Identify which cell holds the provided text, then report its [x, y] central coordinate. 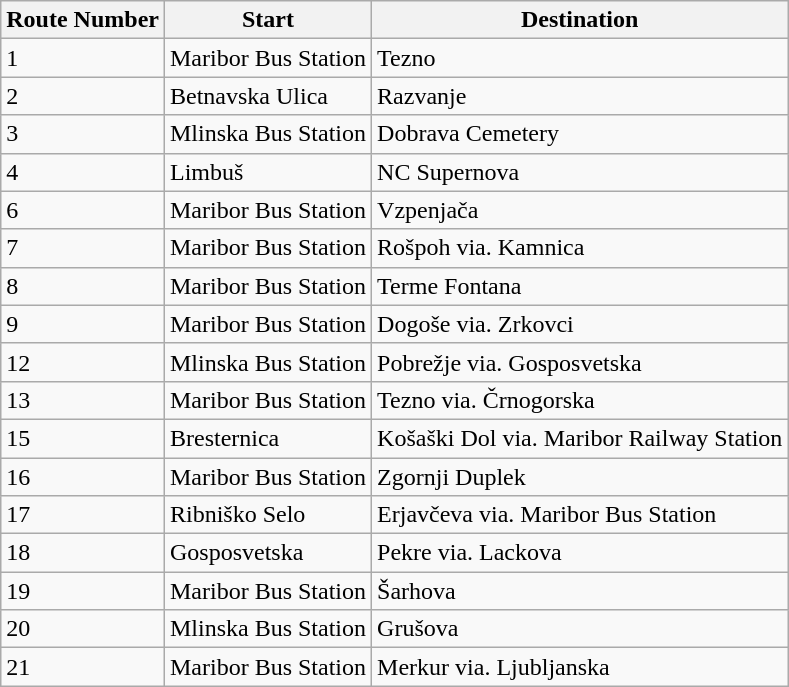
13 [83, 400]
Start [268, 20]
16 [83, 477]
Dogoše via. Zrkovci [580, 324]
Zgornji Duplek [580, 477]
Pobrežje via. Gosposvetska [580, 362]
Destination [580, 20]
1 [83, 58]
Terme Fontana [580, 286]
Košaški Dol via. Maribor Railway Station [580, 438]
19 [83, 591]
Merkur via. Ljubljanska [580, 667]
Grušova [580, 629]
Šarhova [580, 591]
17 [83, 515]
3 [83, 134]
20 [83, 629]
Limbuš [268, 172]
8 [83, 286]
Tezno [580, 58]
Erjavčeva via. Maribor Bus Station [580, 515]
Bresternica [268, 438]
Betnavska Ulica [268, 96]
6 [83, 210]
4 [83, 172]
12 [83, 362]
Razvanje [580, 96]
Ribniško Selo [268, 515]
NC Supernova [580, 172]
Rošpoh via. Kamnica [580, 248]
18 [83, 553]
2 [83, 96]
Gosposvetska [268, 553]
7 [83, 248]
15 [83, 438]
Pekre via. Lackova [580, 553]
21 [83, 667]
Route Number [83, 20]
Tezno via. Črnogorska [580, 400]
Vzpenjača [580, 210]
9 [83, 324]
Dobrava Cemetery [580, 134]
